Identify which cell holds the provided text, then report its (X, Y) central coordinate. 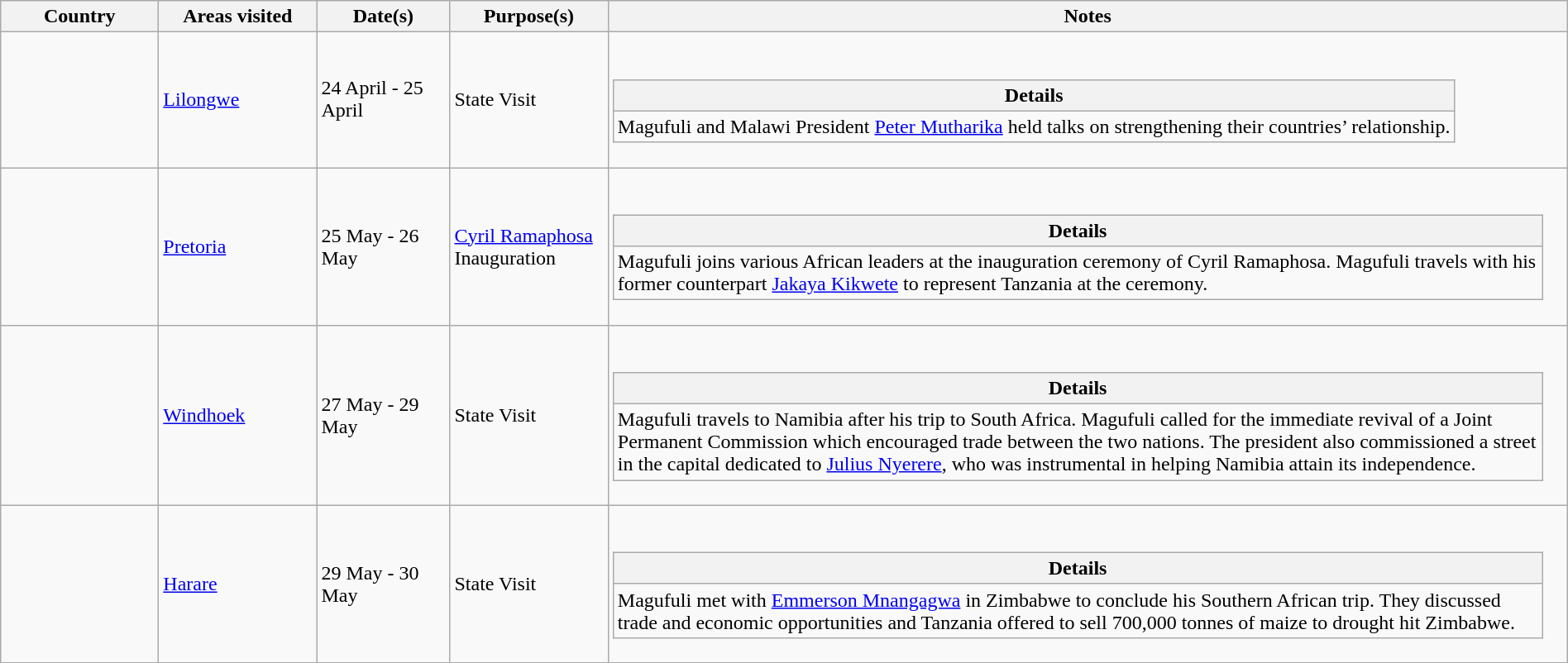
Harare (238, 584)
Date(s) (384, 17)
Windhoek (238, 415)
Magufuli and Malawi President Peter Mutharika held talks on strengthening their countries’ relationship. (1034, 126)
Areas visited (238, 17)
24 April - 25 April (384, 100)
25 May - 26 May (384, 246)
Details Magufuli and Malawi President Peter Mutharika held talks on strengthening their countries’ relationship. (1088, 100)
Lilongwe (238, 100)
Notes (1088, 17)
29 May - 30 May (384, 584)
Country (79, 17)
27 May - 29 May (384, 415)
Purpose(s) (529, 17)
Pretoria (238, 246)
Cyril Ramaphosa Inauguration (529, 246)
